Identify which cell holds the provided text, then report its (x, y) central coordinate. 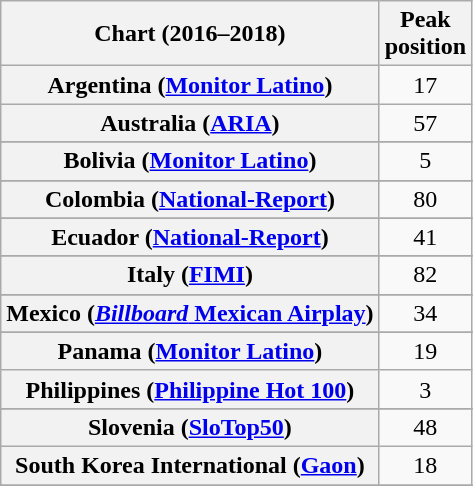
Australia (ARIA) (190, 123)
Ecuador (National-Report) (190, 237)
Argentina (Monitor Latino) (190, 85)
34 (425, 313)
3 (425, 389)
48 (425, 427)
Chart (2016–2018) (190, 34)
80 (425, 199)
57 (425, 123)
Slovenia (SloTop50) (190, 427)
Mexico (Billboard Mexican Airplay) (190, 313)
17 (425, 85)
Philippines (Philippine Hot 100) (190, 389)
Bolivia (Monitor Latino) (190, 161)
82 (425, 275)
Colombia (National-Report) (190, 199)
Panama (Monitor Latino) (190, 351)
18 (425, 465)
Peakposition (425, 34)
41 (425, 237)
5 (425, 161)
South Korea International (Gaon) (190, 465)
19 (425, 351)
Italy (FIMI) (190, 275)
